Return [x, y] of the center of cell containing provided text 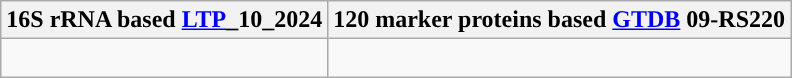
16S rRNA based LTP_10_2024 [164, 20]
120 marker proteins based GTDB 09-RS220 [560, 20]
